Provide the [X, Y] coordinate of the cell's center where the given text is located.  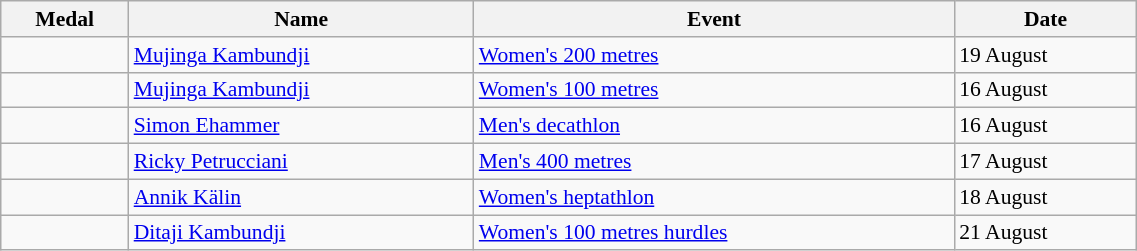
Ditaji Kambundji [302, 233]
Event [714, 19]
Men's 400 metres [714, 162]
Medal [65, 19]
Women's heptathlon [714, 197]
Date [1046, 19]
Women's 100 metres hurdles [714, 233]
Men's decathlon [714, 126]
Simon Ehammer [302, 126]
21 August [1046, 233]
19 August [1046, 55]
Name [302, 19]
17 August [1046, 162]
Women's 100 metres [714, 90]
Ricky Petrucciani [302, 162]
Annik Kälin [302, 197]
18 August [1046, 197]
Women's 200 metres [714, 55]
